Output the [x, y] coordinate of the center of the cell containing the given text.  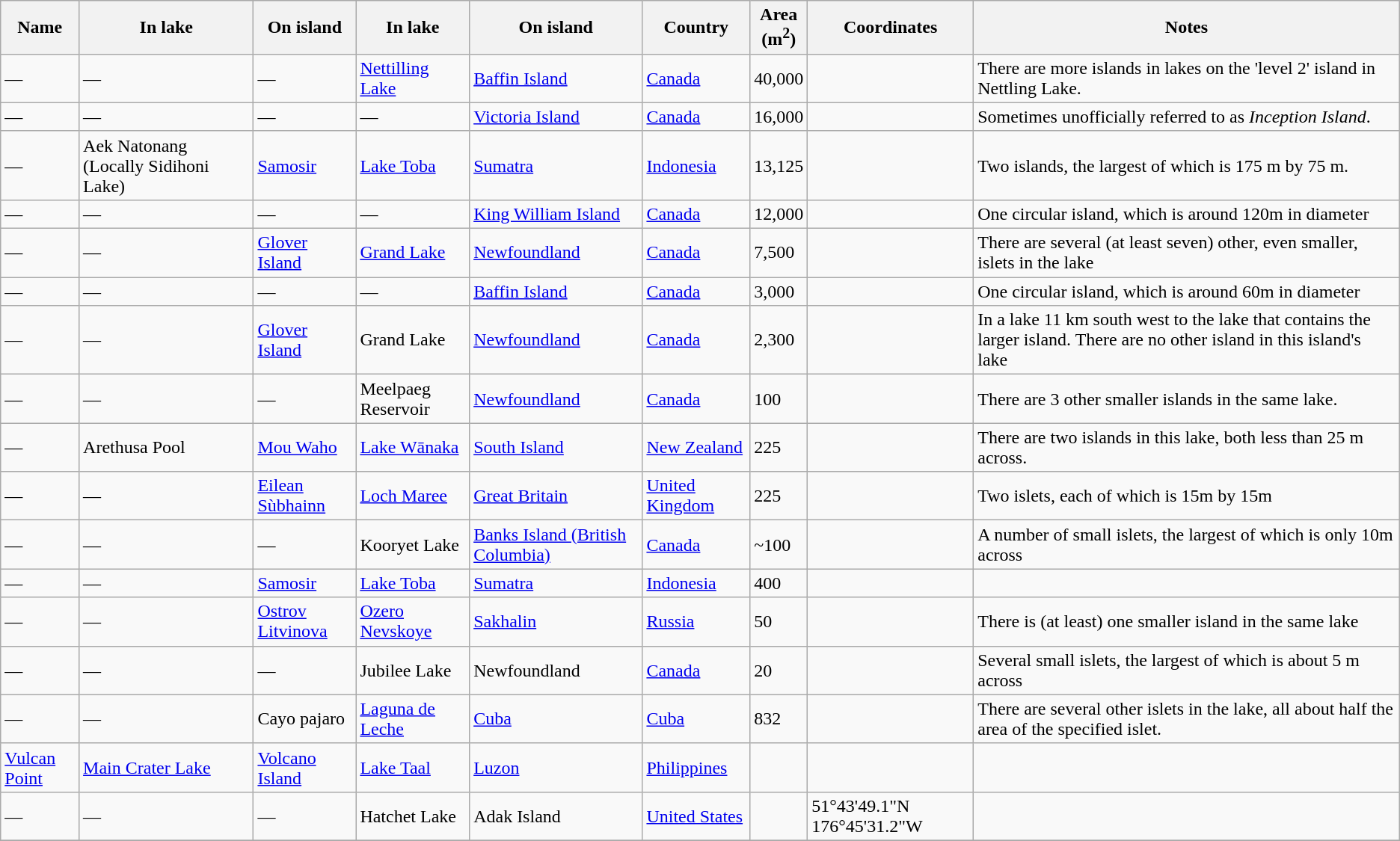
400 [779, 583]
Coordinates [891, 28]
Sometimes unofficially referred to as Inception Island. [1187, 117]
Name [40, 28]
A number of small islets, the largest of which is only 10m across [1187, 544]
832 [779, 719]
Lake Taal [413, 767]
Vulcan Point [40, 767]
Notes [1187, 28]
Cayo pajaro [305, 719]
3,000 [779, 292]
Several small islets, the largest of which is about 5 m across [1187, 670]
13,125 [779, 165]
~100 [779, 544]
50 [779, 622]
Russia [696, 622]
Adak Island [556, 816]
United Kingdom [696, 496]
Two islets, each of which is 15m by 15m [1187, 496]
Mou Waho [305, 447]
There are several other islets in the lake, all about half the area of the specified islet. [1187, 719]
Ostrov Litvinova [305, 622]
Luzon [556, 767]
Area(m2) [779, 28]
16,000 [779, 117]
Main Crater Lake [166, 767]
Eilean Sùbhainn [305, 496]
One circular island, which is around 120m in diameter [1187, 214]
Kooryet Lake [413, 544]
One circular island, which is around 60m in diameter [1187, 292]
20 [779, 670]
New Zealand [696, 447]
Sakhalin [556, 622]
7,500 [779, 253]
Hatchet Lake [413, 816]
There are more islands in lakes on the 'level 2' island in Nettling Lake. [1187, 78]
Nettilling Lake [413, 78]
There is (at least) one smaller island in the same lake [1187, 622]
South Island [556, 447]
Loch Maree [413, 496]
Victoria Island [556, 117]
Arethusa Pool [166, 447]
Philippines [696, 767]
Meelpaeg Reservoir [413, 399]
51°43'49.1"N 176°45'31.2"W [891, 816]
Two islands, the largest of which is 175 m by 75 m. [1187, 165]
100 [779, 399]
There are two islands in this lake, both less than 25 m across. [1187, 447]
Lake Wānaka [413, 447]
Laguna de Leche [413, 719]
12,000 [779, 214]
There are 3 other smaller islands in the same lake. [1187, 399]
United States [696, 816]
Aek Natonang (Locally Sidihoni Lake) [166, 165]
Volcano Island [305, 767]
There are several (at least seven) other, even smaller, islets in the lake [1187, 253]
King William Island [556, 214]
40,000 [779, 78]
In a lake 11 km south west to the lake that contains the larger island. There are no other island in this island's lake [1187, 340]
Country [696, 28]
Ozero Nevskoye [413, 622]
2,300 [779, 340]
Great Britain [556, 496]
Banks Island (British Columbia) [556, 544]
Jubilee Lake [413, 670]
